Output the [x, y] coordinate of the center of the cell containing the given text.  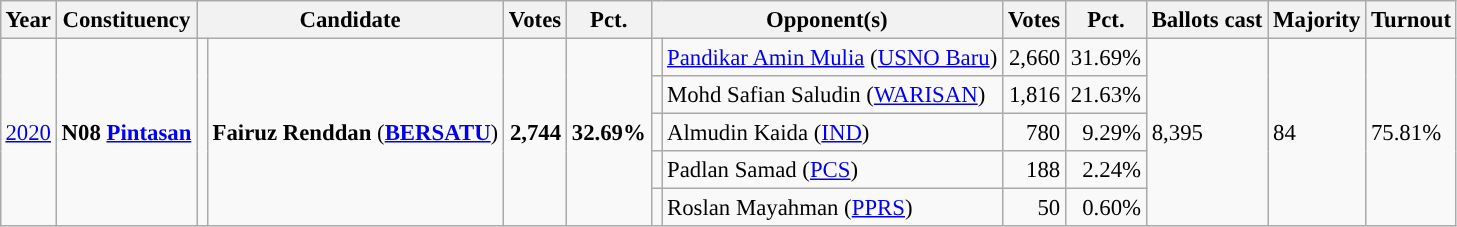
50 [1034, 208]
780 [1034, 133]
31.69% [1106, 57]
Fairuz Renddan (BERSATU) [355, 132]
2,660 [1034, 57]
0.60% [1106, 208]
Almudin Kaida (IND) [832, 133]
75.81% [1412, 132]
N08 Pintasan [126, 132]
Year [28, 20]
Majority [1317, 20]
2020 [28, 132]
1,816 [1034, 95]
188 [1034, 170]
Mohd Safian Saludin (WARISAN) [832, 95]
Ballots cast [1206, 20]
Turnout [1412, 20]
2.24% [1106, 170]
Roslan Mayahman (PPRS) [832, 208]
21.63% [1106, 95]
Opponent(s) [827, 20]
Pandikar Amin Mulia (USNO Baru) [832, 57]
2,744 [536, 132]
Constituency [126, 20]
84 [1317, 132]
32.69% [608, 132]
9.29% [1106, 133]
Padlan Samad (PCS) [832, 170]
8,395 [1206, 132]
Candidate [350, 20]
